Provide the (X, Y) coordinate of the cell's center where the given text is located.  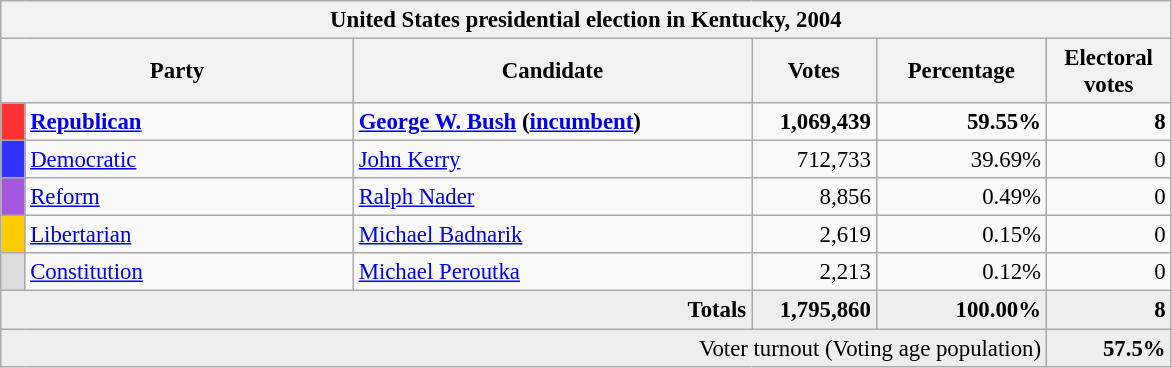
59.55% (961, 122)
Totals (376, 310)
100.00% (961, 310)
United States presidential election in Kentucky, 2004 (586, 20)
Democratic (189, 160)
0.12% (961, 273)
Republican (189, 122)
2,619 (814, 235)
Party (178, 72)
John Kerry (552, 160)
0.49% (961, 197)
712,733 (814, 160)
Electoral votes (1108, 72)
Ralph Nader (552, 197)
8,856 (814, 197)
Michael Peroutka (552, 273)
Michael Badnarik (552, 235)
1,069,439 (814, 122)
Percentage (961, 72)
Candidate (552, 72)
39.69% (961, 160)
2,213 (814, 273)
0.15% (961, 235)
1,795,860 (814, 310)
Voter turnout (Voting age population) (524, 348)
Libertarian (189, 235)
Votes (814, 72)
Constitution (189, 273)
Reform (189, 197)
57.5% (1108, 348)
George W. Bush (incumbent) (552, 122)
